For the text-containing cell, return its midpoint in (x, y) coordinate format. 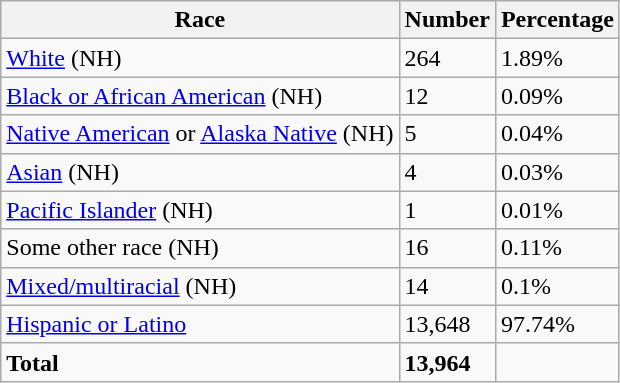
Pacific Islander (NH) (200, 210)
1 (447, 210)
0.03% (557, 172)
Total (200, 362)
0.01% (557, 210)
13,964 (447, 362)
Hispanic or Latino (200, 324)
Black or African American (NH) (200, 96)
4 (447, 172)
0.11% (557, 248)
Some other race (NH) (200, 248)
97.74% (557, 324)
0.09% (557, 96)
Percentage (557, 20)
Asian (NH) (200, 172)
13,648 (447, 324)
1.89% (557, 58)
White (NH) (200, 58)
Number (447, 20)
264 (447, 58)
12 (447, 96)
0.1% (557, 286)
16 (447, 248)
Mixed/multiracial (NH) (200, 286)
14 (447, 286)
Native American or Alaska Native (NH) (200, 134)
0.04% (557, 134)
5 (447, 134)
Race (200, 20)
